From the cell containing the given text, extract its center point as [X, Y] coordinate. 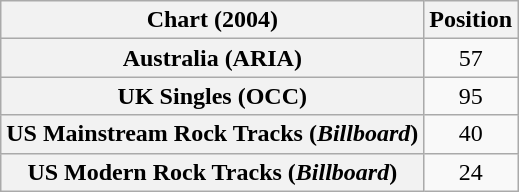
Australia (ARIA) [212, 58]
Chart (2004) [212, 20]
24 [471, 172]
US Modern Rock Tracks (Billboard) [212, 172]
40 [471, 134]
US Mainstream Rock Tracks (Billboard) [212, 134]
Position [471, 20]
95 [471, 96]
UK Singles (OCC) [212, 96]
57 [471, 58]
